Scan for the cell matching the given text and deliver its (x, y) coordinate at center. 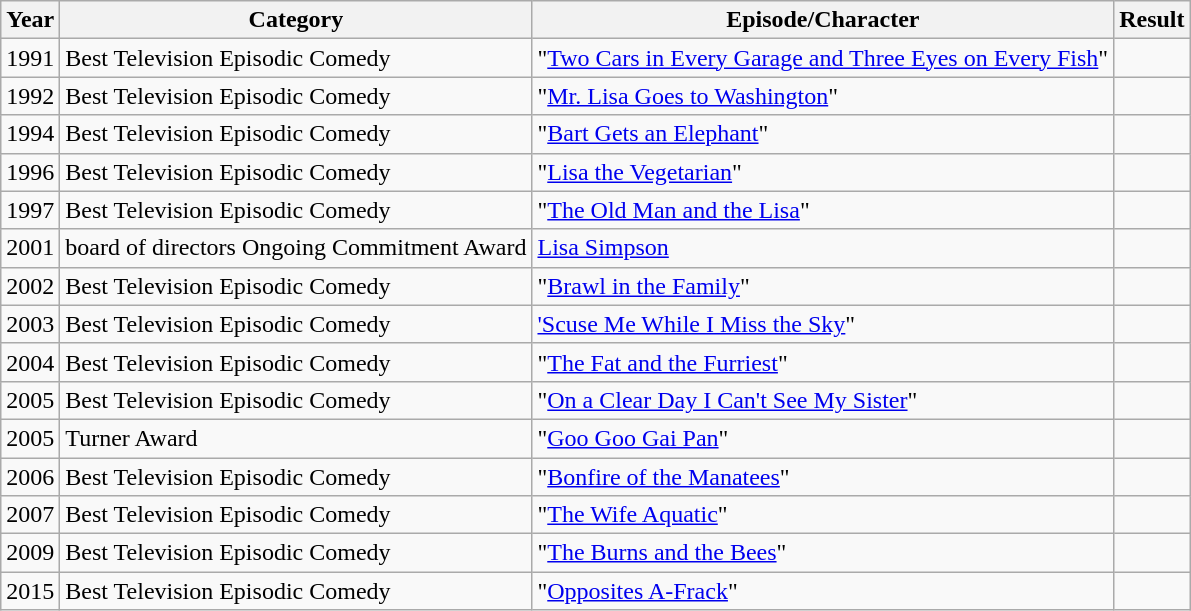
"The Old Man and the Lisa" (823, 210)
1991 (30, 58)
1997 (30, 210)
"Brawl in the Family" (823, 286)
"Bonfire of the Manatees" (823, 477)
board of directors Ongoing Commitment Award (296, 248)
"The Wife Aquatic" (823, 515)
Result (1152, 20)
"On a Clear Day I Can't See My Sister" (823, 400)
"The Fat and the Furriest" (823, 362)
"Lisa the Vegetarian" (823, 172)
2004 (30, 362)
2002 (30, 286)
Lisa Simpson (823, 248)
'Scuse Me While I Miss the Sky" (823, 324)
1994 (30, 134)
2007 (30, 515)
1996 (30, 172)
2015 (30, 591)
2009 (30, 553)
Turner Award (296, 438)
"The Burns and the Bees" (823, 553)
"Bart Gets an Elephant" (823, 134)
1992 (30, 96)
"Mr. Lisa Goes to Washington" (823, 96)
Year (30, 20)
"Goo Goo Gai Pan" (823, 438)
2001 (30, 248)
Category (296, 20)
Episode/Character (823, 20)
"Two Cars in Every Garage and Three Eyes on Every Fish" (823, 58)
2006 (30, 477)
2003 (30, 324)
"Opposites A-Frack" (823, 591)
